Pinpoint the cell where the given text exists, returning its [X, Y] midpoint coordinate. 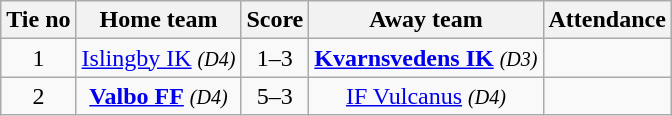
1–3 [275, 58]
Score [275, 20]
Away team [426, 20]
Islingby IK (D4) [158, 58]
Valbo FF (D4) [158, 96]
1 [38, 58]
5–3 [275, 96]
Home team [158, 20]
Kvarnsvedens IK (D3) [426, 58]
IF Vulcanus (D4) [426, 96]
Tie no [38, 20]
2 [38, 96]
Attendance [607, 20]
